Determine the [x, y] coordinate at the center of the cell enclosing the given text.  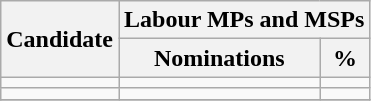
Labour MPs and MSPs [244, 20]
Candidate [60, 39]
% [345, 58]
Nominations [218, 58]
